Identify which cell holds the provided text, then report its (X, Y) central coordinate. 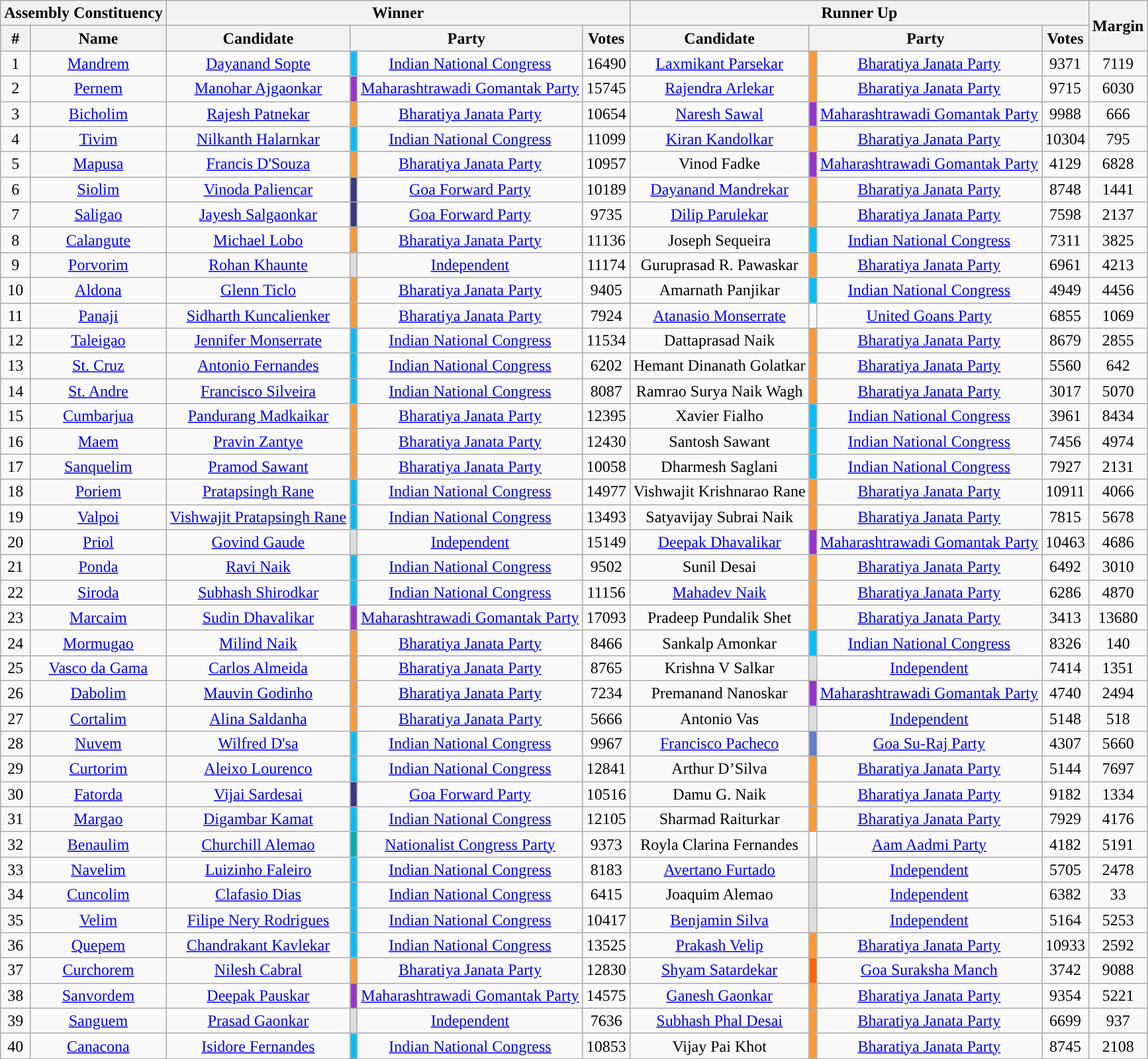
14 (16, 391)
36 (16, 945)
24 (16, 643)
Nilkanth Halarnkar (258, 139)
Vinoda Paliencar (258, 189)
Pratapsingh Rane (258, 492)
Sanvordem (98, 995)
6961 (1066, 265)
Taleigao (98, 341)
Runner Up (859, 13)
6492 (1066, 567)
9 (16, 265)
Laxmikant Parsekar (719, 64)
Ravi Naik (258, 567)
666 (1118, 114)
Aleixo Lourenco (258, 769)
11099 (606, 139)
Velim (98, 920)
6202 (606, 366)
2 (16, 89)
16490 (606, 64)
9502 (606, 567)
8326 (1066, 643)
Sankalp Amonkar (719, 643)
Shyam Satardekar (719, 970)
1441 (1118, 189)
15 (16, 416)
Premanand Nanoskar (719, 693)
Sudin Dhavalikar (258, 618)
Jayesh Salgaonkar (258, 214)
Benjamin Silva (719, 920)
Calangute (98, 240)
7924 (606, 316)
4129 (1066, 164)
13525 (606, 945)
28 (16, 744)
2855 (1118, 341)
Vishwajit Pratapsingh Rane (258, 517)
Subhash Phal Desai (719, 1021)
3961 (1066, 416)
Assembly Constituency (83, 13)
5148 (1066, 718)
7598 (1066, 214)
Pramod Sawant (258, 467)
St. Andre (98, 391)
Cumbarjua (98, 416)
3010 (1118, 567)
8466 (606, 643)
Francisco Pacheco (719, 744)
32 (16, 845)
Krishna V Salkar (719, 668)
Pradeep Pundalik Shet (719, 618)
12105 (606, 819)
Chandrakant Kavlekar (258, 945)
18 (16, 492)
5144 (1066, 769)
6415 (606, 895)
10304 (1066, 139)
Clafasio Dias (258, 895)
Dayanand Mandrekar (719, 189)
3742 (1066, 970)
7311 (1066, 240)
Sanquelim (98, 467)
Curtorim (98, 769)
10417 (606, 920)
4456 (1118, 290)
10 (16, 290)
Poriem (98, 492)
5560 (1066, 366)
Nuvem (98, 744)
7815 (1066, 517)
Dayanand Sopte (258, 64)
23 (16, 618)
27 (16, 718)
5666 (606, 718)
25 (16, 668)
Cuncolim (98, 895)
Nilesh Cabral (258, 970)
11156 (606, 592)
9735 (606, 214)
Panaji (98, 316)
6382 (1066, 895)
9967 (606, 744)
Alina Saldanha (258, 718)
4307 (1066, 744)
12430 (606, 441)
9405 (606, 290)
642 (1118, 366)
20 (16, 542)
Dilip Parulekar (719, 214)
Pandurang Madkaikar (258, 416)
6030 (1118, 89)
Vinod Fadke (719, 164)
United Goans Party (929, 316)
4974 (1118, 441)
7456 (1066, 441)
8748 (1066, 189)
8745 (1066, 1046)
795 (1118, 139)
8087 (606, 391)
38 (16, 995)
5660 (1118, 744)
40 (16, 1046)
Canacona (98, 1046)
Sharmad Raiturkar (719, 819)
Mormugao (98, 643)
937 (1118, 1021)
30 (16, 794)
14575 (606, 995)
7929 (1066, 819)
Nationalist Congress Party (470, 845)
Isidore Fernandes (258, 1046)
Ramrao Surya Naik Wagh (719, 391)
16 (16, 441)
Dharmesh Saglani (719, 467)
Xavier Fialho (719, 416)
4 (16, 139)
7234 (606, 693)
4182 (1066, 845)
10516 (606, 794)
Churchill Alemao (258, 845)
9988 (1066, 114)
9371 (1066, 64)
Michael Lobo (258, 240)
Avertano Furtado (719, 870)
Siolim (98, 189)
Goa Suraksha Manch (929, 970)
Hemant Dinanath Golatkar (719, 366)
Prasad Gaonkar (258, 1021)
Rohan Khaunte (258, 265)
12841 (606, 769)
4176 (1118, 819)
34 (16, 895)
Pernem (98, 89)
Satyavijay Subrai Naik (719, 517)
Marcaim (98, 618)
10933 (1066, 945)
5070 (1118, 391)
Govind Gaude (258, 542)
1334 (1118, 794)
Royla Clarina Fernandes (719, 845)
7927 (1066, 467)
Sidharth Kuncalienker (258, 316)
Jennifer Monserrate (258, 341)
Mahadev Naik (719, 592)
26 (16, 693)
Francis D'Souza (258, 164)
Ponda (98, 567)
Milind Naik (258, 643)
17093 (606, 618)
Aam Aadmi Party (929, 845)
Arthur D’Silva (719, 769)
2494 (1118, 693)
2478 (1118, 870)
Goa Su-Raj Party (929, 744)
5253 (1118, 920)
2108 (1118, 1046)
# (16, 38)
Atanasio Monserrate (719, 316)
Manohar Ajgaonkar (258, 89)
Mapusa (98, 164)
6 (16, 189)
5705 (1066, 870)
5221 (1118, 995)
21 (16, 567)
8765 (606, 668)
7119 (1118, 64)
5 (16, 164)
17 (16, 467)
3 (16, 114)
37 (16, 970)
Tivim (98, 139)
Mandrem (98, 64)
12830 (606, 970)
7 (16, 214)
Santosh Sawant (719, 441)
8434 (1118, 416)
35 (16, 920)
19 (16, 517)
Joaquim Alemao (719, 895)
4686 (1118, 542)
4740 (1066, 693)
St. Cruz (98, 366)
5164 (1066, 920)
11136 (606, 240)
Benaulim (98, 845)
Dattaprasad Naik (719, 341)
Rajendra Arlekar (719, 89)
13493 (606, 517)
14977 (606, 492)
10654 (606, 114)
Francisco Silveira (258, 391)
Mauvin Godinho (258, 693)
Bicholim (98, 114)
4870 (1118, 592)
10058 (606, 467)
Saligao (98, 214)
29 (16, 769)
Antonio Vas (719, 718)
5191 (1118, 845)
31 (16, 819)
Carlos Almeida (258, 668)
6286 (1066, 592)
12395 (606, 416)
Sunil Desai (719, 567)
39 (16, 1021)
Rajesh Patnekar (258, 114)
10189 (606, 189)
Vasco da Gama (98, 668)
Joseph Sequeira (719, 240)
8183 (606, 870)
3413 (1066, 618)
Ganesh Gaonkar (719, 995)
Digambar Kamat (258, 819)
11 (16, 316)
Margao (98, 819)
Naresh Sawal (719, 114)
9715 (1066, 89)
Deepak Pauskar (258, 995)
Pravin Zantye (258, 441)
Kiran Kandolkar (719, 139)
Dabolim (98, 693)
1351 (1118, 668)
13680 (1118, 618)
15745 (606, 89)
Filipe Nery Rodrigues (258, 920)
10463 (1066, 542)
Maem (98, 441)
3825 (1118, 240)
2131 (1118, 467)
Luizinho Faleiro (258, 870)
9088 (1118, 970)
4066 (1118, 492)
22 (16, 592)
Porvorim (98, 265)
Navelim (98, 870)
4213 (1118, 265)
11534 (606, 341)
9182 (1066, 794)
Vijai Sardesai (258, 794)
7414 (1066, 668)
Siroda (98, 592)
11174 (606, 265)
1 (16, 64)
6828 (1118, 164)
140 (1118, 643)
4949 (1066, 290)
Fatorda (98, 794)
8679 (1066, 341)
5678 (1118, 517)
8 (16, 240)
9373 (606, 845)
7636 (606, 1021)
15149 (606, 542)
Guruprasad R. Pawaskar (719, 265)
Wilfred D'sa (258, 744)
6699 (1066, 1021)
Curchorem (98, 970)
7697 (1118, 769)
13 (16, 366)
Vijay Pai Khot (719, 1046)
9354 (1066, 995)
Glenn Ticlo (258, 290)
Deepak Dhavalikar (719, 542)
Aldona (98, 290)
Subhash Shirodkar (258, 592)
Sanguem (98, 1021)
3017 (1066, 391)
12 (16, 341)
Amarnath Panjikar (719, 290)
Prakash Velip (719, 945)
Quepem (98, 945)
Valpoi (98, 517)
10957 (606, 164)
Margin (1118, 26)
518 (1118, 718)
Cortalim (98, 718)
6855 (1066, 316)
Winner (398, 13)
Antonio Fernandes (258, 366)
Vishwajit Krishnarao Rane (719, 492)
Priol (98, 542)
2137 (1118, 214)
10911 (1066, 492)
1069 (1118, 316)
Name (98, 38)
2592 (1118, 945)
Damu G. Naik (719, 794)
10853 (606, 1046)
